Return the (x, y) coordinate for the center point of the cell that contains the specified text.  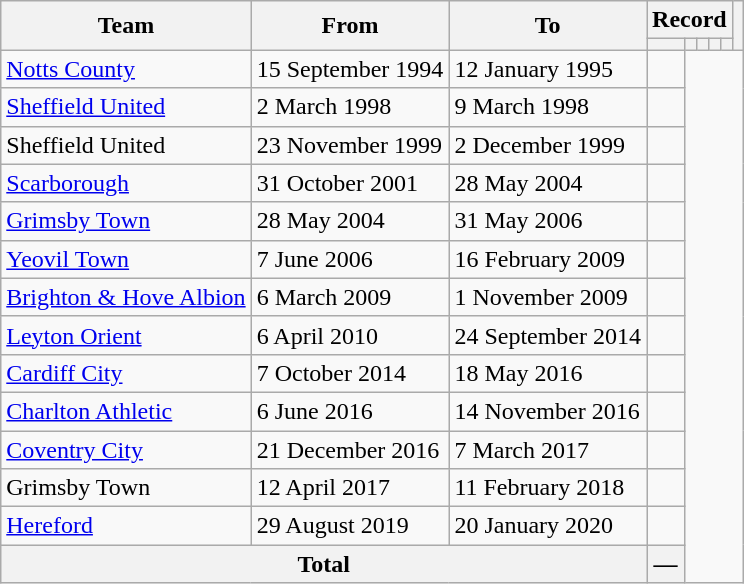
7 March 2017 (548, 449)
To (548, 26)
7 October 2014 (350, 373)
12 April 2017 (350, 488)
Team (126, 26)
18 May 2016 (548, 373)
16 February 2009 (548, 259)
Brighton & Hove Albion (126, 297)
Coventry City (126, 449)
14 November 2016 (548, 411)
29 August 2019 (350, 526)
23 November 1999 (350, 145)
6 March 2009 (350, 297)
11 February 2018 (548, 488)
— (666, 564)
6 June 2016 (350, 411)
Cardiff City (126, 373)
From (350, 26)
9 March 1998 (548, 107)
2 March 1998 (350, 107)
21 December 2016 (350, 449)
Leyton Orient (126, 335)
31 May 2006 (548, 221)
1 November 2009 (548, 297)
20 January 2020 (548, 526)
Scarborough (126, 183)
2 December 1999 (548, 145)
Hereford (126, 526)
Charlton Athletic (126, 411)
Total (324, 564)
Notts County (126, 69)
Yeovil Town (126, 259)
Record (690, 20)
12 January 1995 (548, 69)
24 September 2014 (548, 335)
15 September 1994 (350, 69)
31 October 2001 (350, 183)
7 June 2006 (350, 259)
6 April 2010 (350, 335)
